Search for the cell housing the specified text and yield its (x, y) center coordinate. 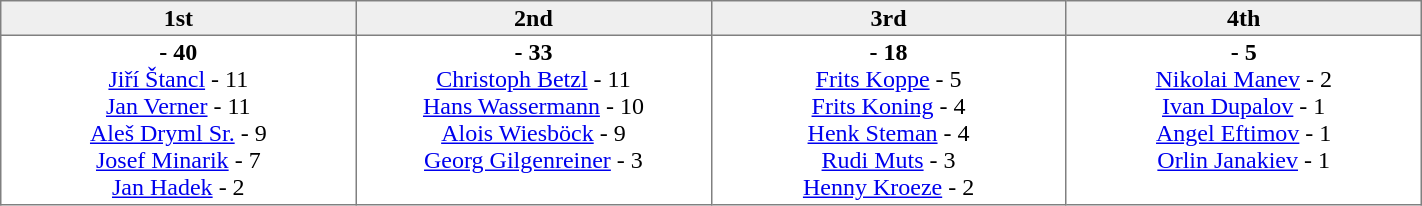
- 40Jiří Štancl - 11Jan Verner - 11Aleš Dryml Sr. - 9Josef Minarik - 7Jan Hadek - 2 (178, 120)
- 5Nikolai Manev - 2Ivan Dupalov - 1Angel Eftimov - 1Orlin Janakiev - 1 (1244, 120)
4th (1244, 18)
- 33Christoph Betzl - 11Hans Wassermann - 10Alois Wiesböck - 9Georg Gilgenreiner - 3 (534, 120)
1st (178, 18)
- 18Frits Koppe - 5Frits Koning - 4Henk Steman - 4Rudi Muts - 3Henny Kroeze - 2 (888, 120)
2nd (534, 18)
3rd (888, 18)
